Capture the cell that displays the provided text and extract its (x, y) central coordinate. 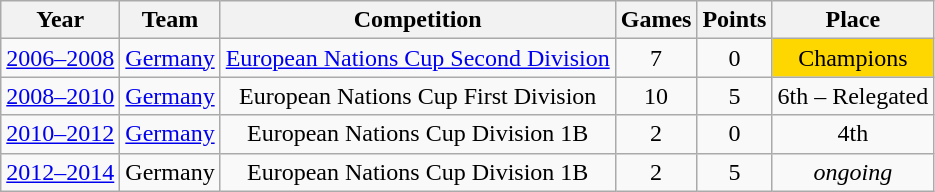
Champions (853, 58)
6th – Relegated (853, 96)
4th (853, 134)
7 (656, 58)
2010–2012 (60, 134)
2006–2008 (60, 58)
2012–2014 (60, 172)
Games (656, 20)
2008–2010 (60, 96)
European Nations Cup Second Division (418, 58)
European Nations Cup First Division (418, 96)
10 (656, 96)
Place (853, 20)
ongoing (853, 172)
Points (734, 20)
Team (170, 20)
Competition (418, 20)
Year (60, 20)
